Scan for the cell matching the given text and deliver its [X, Y] coordinate at center. 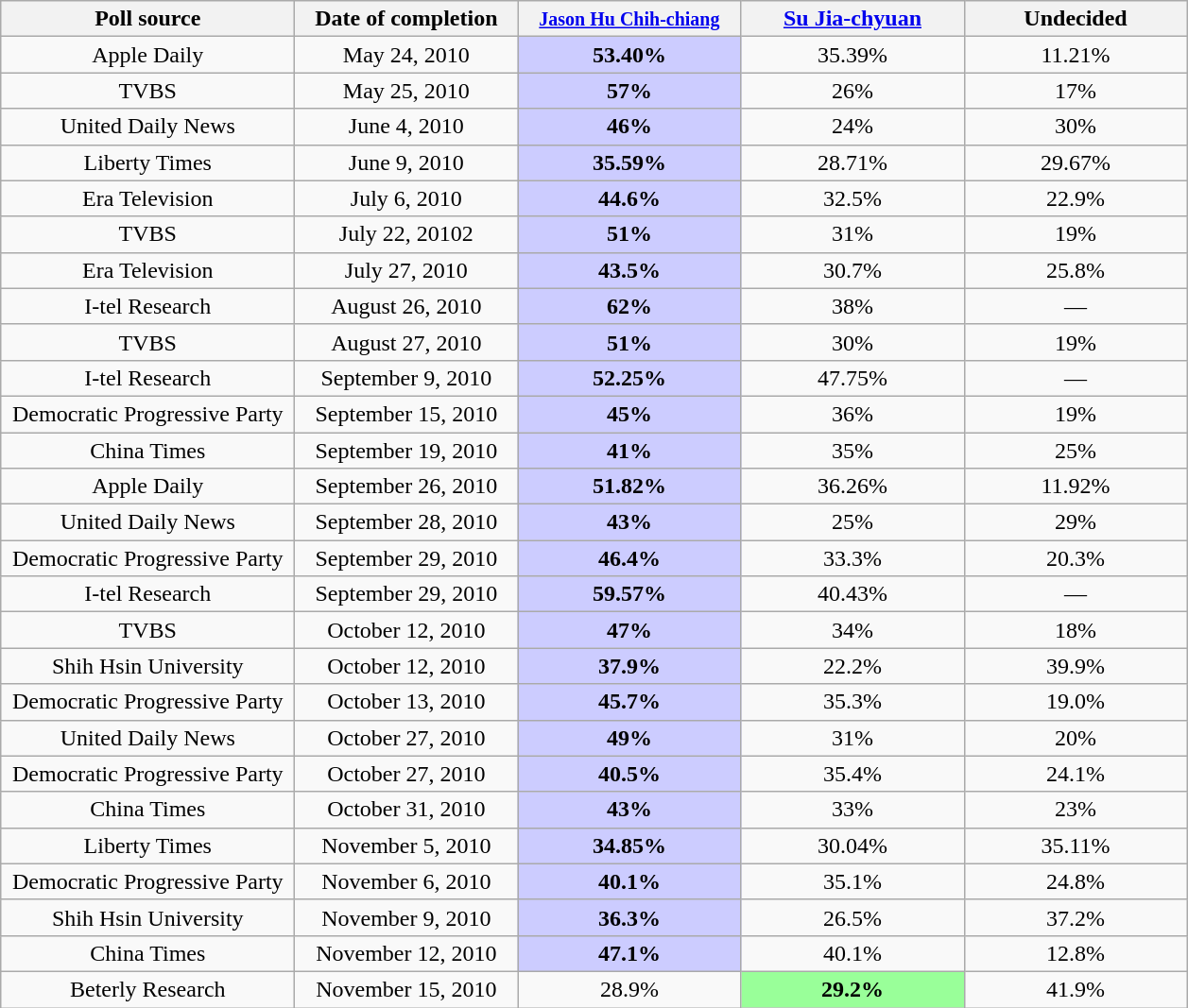
35.11% [1076, 846]
36.26% [852, 487]
September 9, 2010 [406, 378]
September 26, 2010 [406, 487]
49% [629, 738]
52.25% [629, 378]
Jason Hu Chih-chiang [629, 19]
37.2% [1076, 917]
38% [852, 306]
17% [1076, 91]
46.4% [629, 558]
November 9, 2010 [406, 917]
26.5% [852, 917]
23% [1076, 810]
May 24, 2010 [406, 55]
34% [852, 630]
11.21% [1076, 55]
November 15, 2010 [406, 989]
June 4, 2010 [406, 127]
41% [629, 451]
Beterly Research [147, 989]
44.6% [629, 198]
57% [629, 91]
July 6, 2010 [406, 198]
34.85% [629, 846]
November 5, 2010 [406, 846]
11.92% [1076, 487]
30.04% [852, 846]
35.3% [852, 702]
September 15, 2010 [406, 414]
August 26, 2010 [406, 306]
53.40% [629, 55]
22.2% [852, 666]
25.8% [1076, 270]
12.8% [1076, 953]
June 9, 2010 [406, 162]
45% [629, 414]
Undecided [1076, 19]
18% [1076, 630]
47.75% [852, 378]
46% [629, 127]
59.57% [629, 594]
May 25, 2010 [406, 91]
20.3% [1076, 558]
29% [1076, 522]
July 27, 2010 [406, 270]
Poll source [147, 19]
39.9% [1076, 666]
35.59% [629, 162]
July 22, 20102 [406, 234]
22.9% [1076, 198]
33.3% [852, 558]
19.0% [1076, 702]
September 19, 2010 [406, 451]
47.1% [629, 953]
35.39% [852, 55]
28.9% [629, 989]
October 31, 2010 [406, 810]
August 27, 2010 [406, 342]
29.67% [1076, 162]
40.5% [629, 774]
40.43% [852, 594]
24% [852, 127]
24.1% [1076, 774]
35% [852, 451]
Su Jia-chyuan [852, 19]
47% [629, 630]
33% [852, 810]
36.3% [629, 917]
November 6, 2010 [406, 881]
62% [629, 306]
41.9% [1076, 989]
37.9% [629, 666]
35.1% [852, 881]
32.5% [852, 198]
45.7% [629, 702]
October 13, 2010 [406, 702]
September 28, 2010 [406, 522]
36% [852, 414]
24.8% [1076, 881]
26% [852, 91]
30.7% [852, 270]
Date of completion [406, 19]
35.4% [852, 774]
28.71% [852, 162]
29.2% [852, 989]
51.82% [629, 487]
43.5% [629, 270]
November 12, 2010 [406, 953]
20% [1076, 738]
